Find where the given text appears and provide that cell's center as (x, y) coordinate. 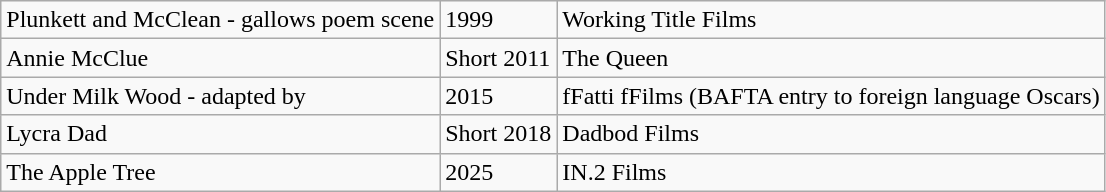
The Queen (831, 58)
Plunkett and McClean - gallows poem scene (220, 20)
1999 (498, 20)
Short 2018 (498, 134)
Dadbod Films (831, 134)
Under Milk Wood - adapted by (220, 96)
IN.2 Films (831, 172)
Lycra Dad (220, 134)
The Apple Tree (220, 172)
Annie McClue (220, 58)
Short 2011 (498, 58)
2025 (498, 172)
Working Title Films (831, 20)
fFatti fFilms (BAFTA entry to foreign language Oscars) (831, 96)
2015 (498, 96)
